Find where the given text appears and provide that cell's center as (X, Y) coordinate. 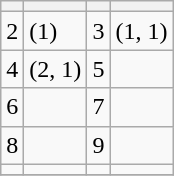
9 (98, 145)
8 (12, 145)
6 (12, 107)
(1, 1) (142, 31)
4 (12, 69)
3 (98, 31)
7 (98, 107)
(2, 1) (56, 69)
2 (12, 31)
(1) (56, 31)
5 (98, 69)
